Search for the cell housing the specified text and yield its (X, Y) center coordinate. 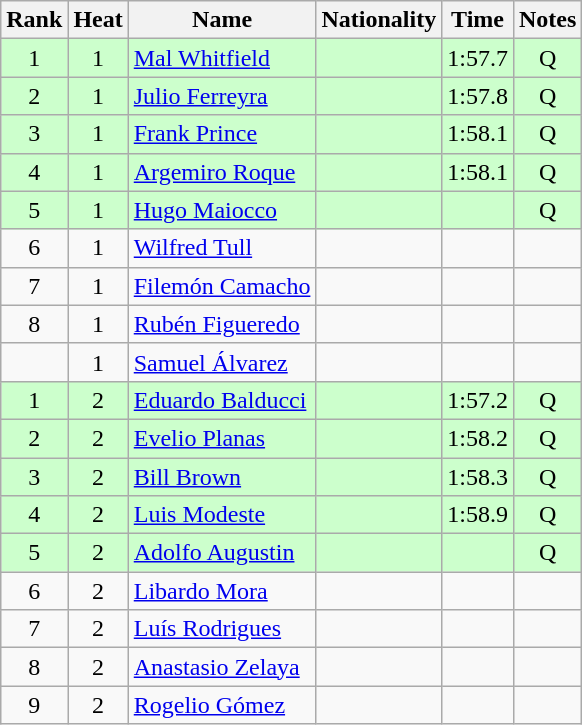
Heat (98, 20)
9 (34, 705)
Hugo Maiocco (222, 210)
Adolfo Augustin (222, 553)
Name (222, 20)
Filemón Camacho (222, 286)
Bill Brown (222, 477)
Eduardo Balducci (222, 400)
Libardo Mora (222, 591)
Luís Rodrigues (222, 629)
Anastasio Zelaya (222, 667)
1:57.8 (478, 96)
Nationality (379, 20)
Luis Modeste (222, 515)
Frank Prince (222, 134)
Time (478, 20)
1:58.2 (478, 438)
Samuel Álvarez (222, 362)
Wilfred Tull (222, 248)
Rogelio Gómez (222, 705)
1:58.9 (478, 515)
1:58.3 (478, 477)
Argemiro Roque (222, 172)
Julio Ferreyra (222, 96)
Rubén Figueredo (222, 324)
Rank (34, 20)
1:57.7 (478, 58)
Evelio Planas (222, 438)
Notes (547, 20)
Mal Whitfield (222, 58)
1:57.2 (478, 400)
